Search for the cell housing the specified text and yield its [X, Y] center coordinate. 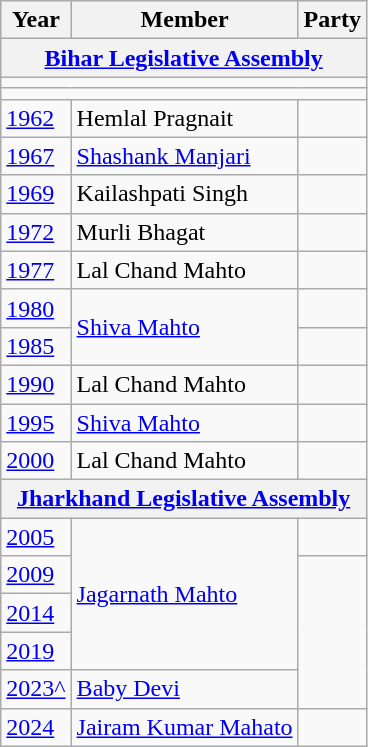
2019 [36, 651]
2014 [36, 613]
2005 [36, 537]
2024 [36, 727]
1972 [36, 232]
Baby Devi [184, 689]
Shashank Manjari [184, 156]
Bihar Legislative Assembly [184, 58]
1985 [36, 346]
Kailashpati Singh [184, 194]
2023^ [36, 689]
Hemlal Pragnait [184, 118]
2000 [36, 461]
1962 [36, 118]
1977 [36, 270]
Murli Bhagat [184, 232]
1967 [36, 156]
Party [332, 20]
2009 [36, 575]
1995 [36, 423]
Jairam Kumar Mahato [184, 727]
Member [184, 20]
1969 [36, 194]
1990 [36, 384]
Jharkhand Legislative Assembly [184, 499]
Jagarnath Mahto [184, 594]
Year [36, 20]
1980 [36, 308]
